Provide the (x, y) coordinate of the cell's center where the given text is located.  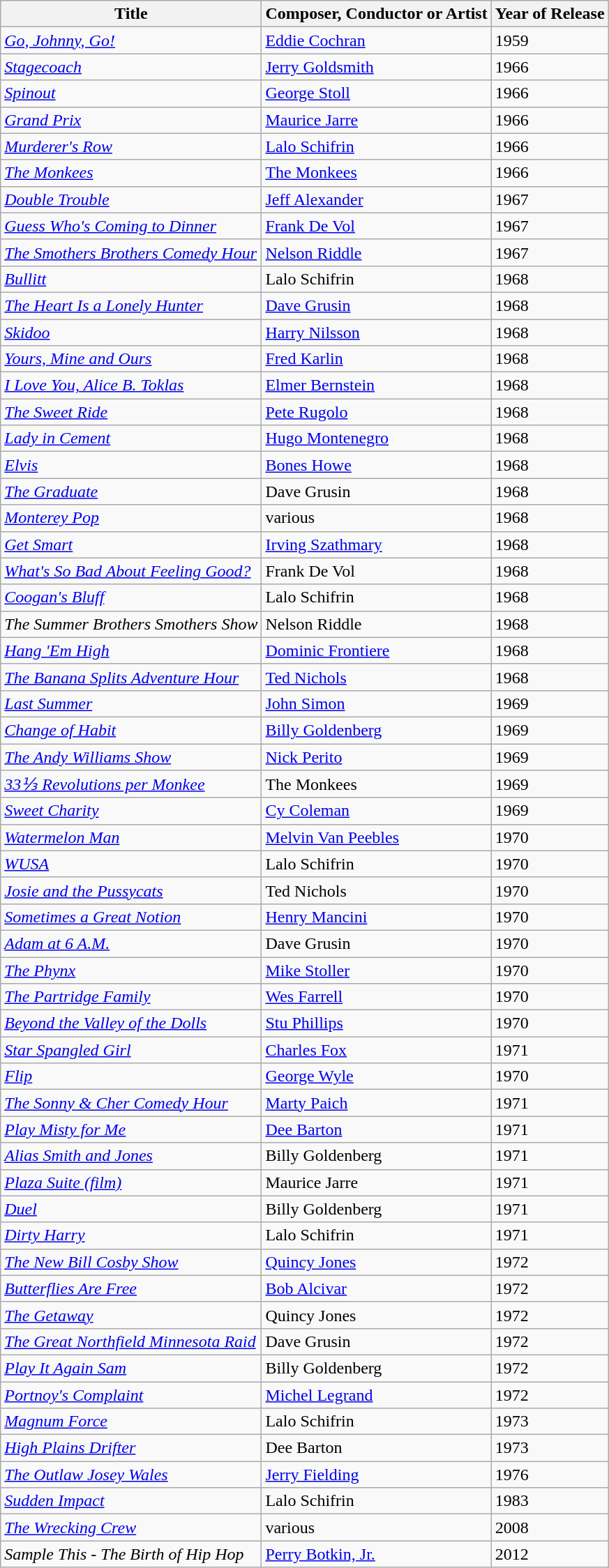
Hang 'Em High (131, 650)
Coogan's Bluff (131, 597)
The Wrecking Crew (131, 1528)
Butterflies Are Free (131, 1288)
Monterey Pop (131, 518)
Adam at 6 A.M. (131, 943)
Jerry Fielding (377, 1475)
Composer, Conductor or Artist (377, 14)
Magnum Force (131, 1422)
Sudden Impact (131, 1501)
Duel (131, 1209)
Eddie Cochran (377, 40)
Bones Howe (377, 465)
The Graduate (131, 492)
Cy Coleman (377, 811)
Star Spangled Girl (131, 1050)
The Andy Williams Show (131, 756)
John Simon (377, 703)
Lady in Cement (131, 439)
Play It Again Sam (131, 1368)
1976 (550, 1475)
Michel Legrand (377, 1395)
Harry Nilsson (377, 333)
Title (131, 14)
Watermelon Man (131, 837)
Beyond the Valley of the Dolls (131, 1023)
The Banana Splits Adventure Hour (131, 677)
Perry Botkin, Jr. (377, 1554)
Wes Farrell (377, 997)
Yours, Mine and Ours (131, 359)
Irving Szathmary (377, 545)
The Summer Brothers Smothers Show (131, 624)
Dominic Frontiere (377, 650)
2008 (550, 1528)
Jerry Goldsmith (377, 67)
Henry Mancini (377, 917)
Spinout (131, 93)
Dirty Harry (131, 1235)
The Heart Is a Lonely Hunter (131, 305)
Double Trouble (131, 199)
Sometimes a Great Notion (131, 917)
Josie and the Pussycats (131, 890)
Go, Johnny, Go! (131, 40)
Elmer Bernstein (377, 386)
Bullitt (131, 279)
1959 (550, 40)
Portnoy's Complaint (131, 1395)
Sweet Charity (131, 811)
The Sweet Ride (131, 412)
Change of Habit (131, 730)
High Plains Drifter (131, 1448)
Bob Alcivar (377, 1288)
Alias Smith and Jones (131, 1156)
The Partridge Family (131, 997)
Sample This - The Birth of Hip Hop (131, 1554)
The Phynx (131, 970)
The Smothers Brothers Comedy Hour (131, 252)
Melvin Van Peebles (377, 837)
George Wyle (377, 1076)
Jeff Alexander (377, 199)
The Sonny & Cher Comedy Hour (131, 1103)
Stu Phillips (377, 1023)
Marty Paich (377, 1103)
The Great Northfield Minnesota Raid (131, 1341)
Murderer's Row (131, 146)
The Outlaw Josey Wales (131, 1475)
Get Smart (131, 545)
Plaza Suite (film) (131, 1182)
Charles Fox (377, 1050)
The Getaway (131, 1315)
33⅓ Revolutions per Monkee (131, 784)
George Stoll (377, 93)
Flip (131, 1076)
Stagecoach (131, 67)
Elvis (131, 465)
WUSA (131, 864)
Fred Karlin (377, 359)
Mike Stoller (377, 970)
Hugo Montenegro (377, 439)
I Love You, Alice B. Toklas (131, 386)
Last Summer (131, 703)
The New Bill Cosby Show (131, 1262)
Pete Rugolo (377, 412)
Nick Perito (377, 756)
Skidoo (131, 333)
Guess Who's Coming to Dinner (131, 226)
Grand Prix (131, 120)
2012 (550, 1554)
Play Misty for Me (131, 1129)
1983 (550, 1501)
Year of Release (550, 14)
What's So Bad About Feeling Good? (131, 571)
